Find where the given text appears and provide that cell's center as [x, y] coordinate. 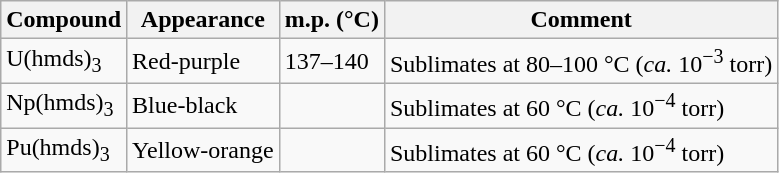
Appearance [204, 20]
Blue-black [204, 106]
Pu(hmds)3 [64, 150]
Red-purple [204, 62]
U(hmds)3 [64, 62]
137–140 [332, 62]
Compound [64, 20]
Np(hmds)3 [64, 106]
Comment [580, 20]
Sublimates at 80–100 °C (ca. 10−3 torr) [580, 62]
m.p. (°C) [332, 20]
Yellow-orange [204, 150]
